Identify which cell holds the provided text, then report its [x, y] central coordinate. 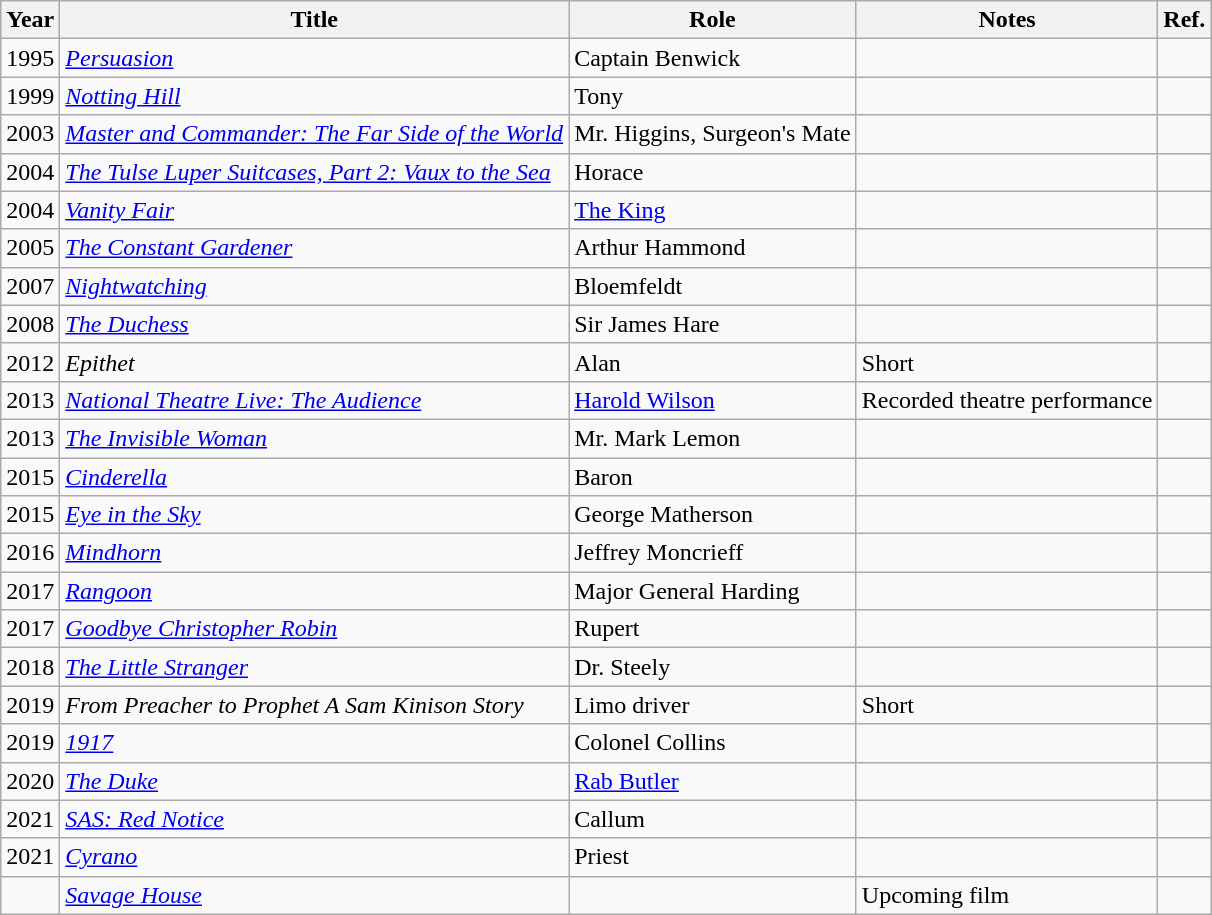
1999 [30, 96]
Rangoon [314, 591]
Mr. Mark Lemon [713, 438]
Horace [713, 172]
The Constant Gardener [314, 248]
Year [30, 20]
Tony [713, 96]
2005 [30, 248]
2020 [30, 781]
Title [314, 20]
Ref. [1184, 20]
The Duke [314, 781]
Major General Harding [713, 591]
Jeffrey Moncrieff [713, 553]
Mindhorn [314, 553]
Dr. Steely [713, 667]
From Preacher to Prophet A Sam Kinison Story [314, 705]
Upcoming film [1007, 895]
2018 [30, 667]
Alan [713, 362]
1995 [30, 58]
Rupert [713, 629]
Harold Wilson [713, 400]
2007 [30, 286]
Recorded theatre performance [1007, 400]
2003 [30, 134]
George Matherson [713, 515]
Nightwatching [314, 286]
Callum [713, 819]
Captain Benwick [713, 58]
1917 [314, 743]
Role [713, 20]
Limo driver [713, 705]
Arthur Hammond [713, 248]
Savage House [314, 895]
SAS: Red Notice [314, 819]
National Theatre Live: The Audience [314, 400]
The Tulse Luper Suitcases, Part 2: Vaux to the Sea [314, 172]
Baron [713, 477]
Sir James Hare [713, 324]
The Duchess [314, 324]
2012 [30, 362]
2016 [30, 553]
Mr. Higgins, Surgeon's Mate [713, 134]
Epithet [314, 362]
The Little Stranger [314, 667]
Eye in the Sky [314, 515]
Priest [713, 857]
Notes [1007, 20]
Bloemfeldt [713, 286]
Persuasion [314, 58]
Vanity Fair [314, 210]
Cyrano [314, 857]
Goodbye Christopher Robin [314, 629]
Master and Commander: The Far Side of the World [314, 134]
Colonel Collins [713, 743]
2008 [30, 324]
The King [713, 210]
Rab Butler [713, 781]
Notting Hill [314, 96]
The Invisible Woman [314, 438]
Cinderella [314, 477]
